Identify which cell holds the provided text, then report its (x, y) central coordinate. 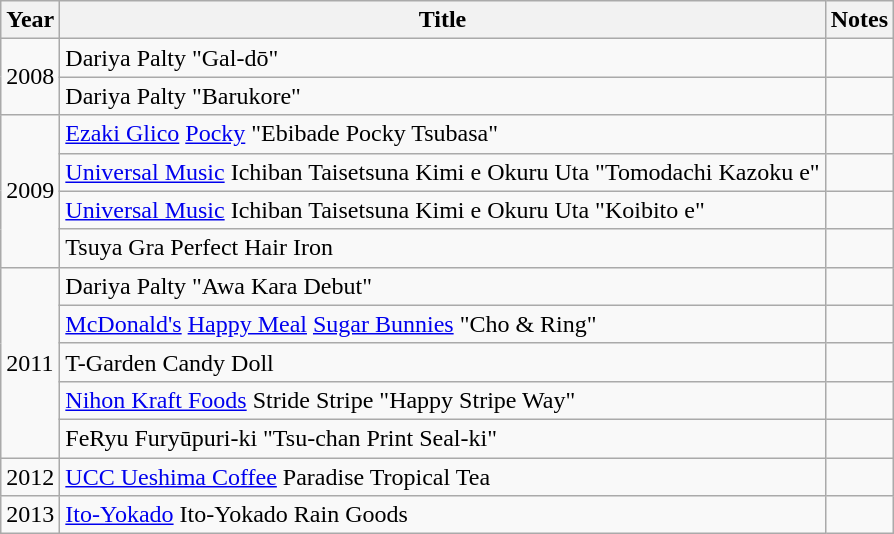
Ezaki Glico Pocky "Ebibade Pocky Tsubasa" (442, 134)
Year (30, 20)
Ito-Yokado Ito-Yokado Rain Goods (442, 515)
Nihon Kraft Foods Stride Stripe "Happy Stripe Way" (442, 400)
Dariya Palty "Awa Kara Debut" (442, 286)
UCC Ueshima Coffee Paradise Tropical Tea (442, 477)
2009 (30, 191)
Tsuya Gra Perfect Hair Iron (442, 248)
FeRyu Furyūpuri-ki "Tsu-chan Print Seal-ki" (442, 438)
T-Garden Candy Doll (442, 362)
Title (442, 20)
Dariya Palty "Barukore" (442, 96)
2008 (30, 77)
McDonald's Happy Meal Sugar Bunnies "Cho & Ring" (442, 324)
2012 (30, 477)
Universal Music Ichiban Taisetsuna Kimi e Okuru Uta "Koibito e" (442, 210)
Notes (859, 20)
Universal Music Ichiban Taisetsuna Kimi e Okuru Uta "Tomodachi Kazoku e" (442, 172)
2013 (30, 515)
Dariya Palty "Gal-dō" (442, 58)
2011 (30, 362)
